Find where the given text appears and provide that cell's center as (X, Y) coordinate. 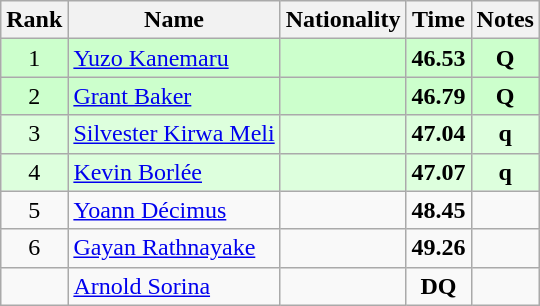
Grant Baker (174, 96)
Gayan Rathnayake (174, 248)
48.45 (438, 210)
Nationality (343, 20)
Silvester Kirwa Meli (174, 134)
49.26 (438, 248)
Notes (505, 20)
Name (174, 20)
5 (34, 210)
2 (34, 96)
Kevin Borlée (174, 172)
Yuzo Kanemaru (174, 58)
6 (34, 248)
1 (34, 58)
46.79 (438, 96)
47.04 (438, 134)
Time (438, 20)
3 (34, 134)
4 (34, 172)
DQ (438, 286)
Yoann Décimus (174, 210)
Arnold Sorina (174, 286)
Rank (34, 20)
47.07 (438, 172)
46.53 (438, 58)
